Pinpoint the cell where the given text exists, returning its (X, Y) midpoint coordinate. 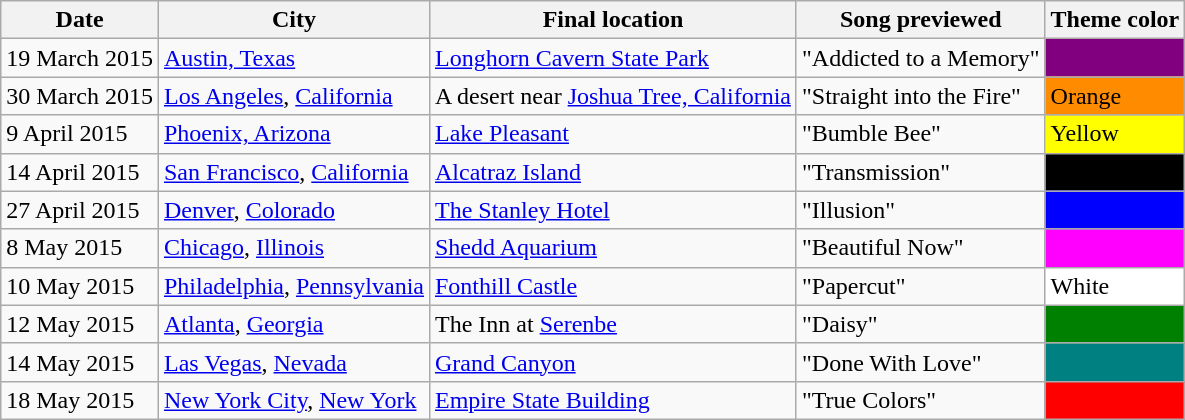
30 March 2015 (80, 96)
"Illusion" (920, 210)
8 May 2015 (80, 248)
"Addicted to a Memory" (920, 58)
10 May 2015 (80, 286)
19 March 2015 (80, 58)
A desert near Joshua Tree, California (612, 96)
New York City, New York (294, 400)
Phoenix, Arizona (294, 134)
"True Colors" (920, 400)
Date (80, 20)
City (294, 20)
Fonthill Castle (612, 286)
12 May 2015 (80, 324)
"Transmission" (920, 172)
"Done With Love" (920, 362)
Lake Pleasant (612, 134)
Philadelphia, Pennsylvania (294, 286)
Yellow (1115, 134)
"Bumble Bee" (920, 134)
Song previewed (920, 20)
14 April 2015 (80, 172)
Theme color (1115, 20)
9 April 2015 (80, 134)
Alcatraz Island (612, 172)
San Francisco, California (294, 172)
Chicago, Illinois (294, 248)
14 May 2015 (80, 362)
"Papercut" (920, 286)
The Inn at Serenbe (612, 324)
Longhorn Cavern State Park (612, 58)
The Stanley Hotel (612, 210)
White (1115, 286)
Las Vegas, Nevada (294, 362)
Shedd Aquarium (612, 248)
Empire State Building (612, 400)
Los Angeles, California (294, 96)
Orange (1115, 96)
Denver, Colorado (294, 210)
"Daisy" (920, 324)
"Straight into the Fire" (920, 96)
Atlanta, Georgia (294, 324)
Austin, Texas (294, 58)
18 May 2015 (80, 400)
"Beautiful Now" (920, 248)
Grand Canyon (612, 362)
Final location (612, 20)
27 April 2015 (80, 210)
